Locate the cell with the specified text and output its [x, y] center coordinate. 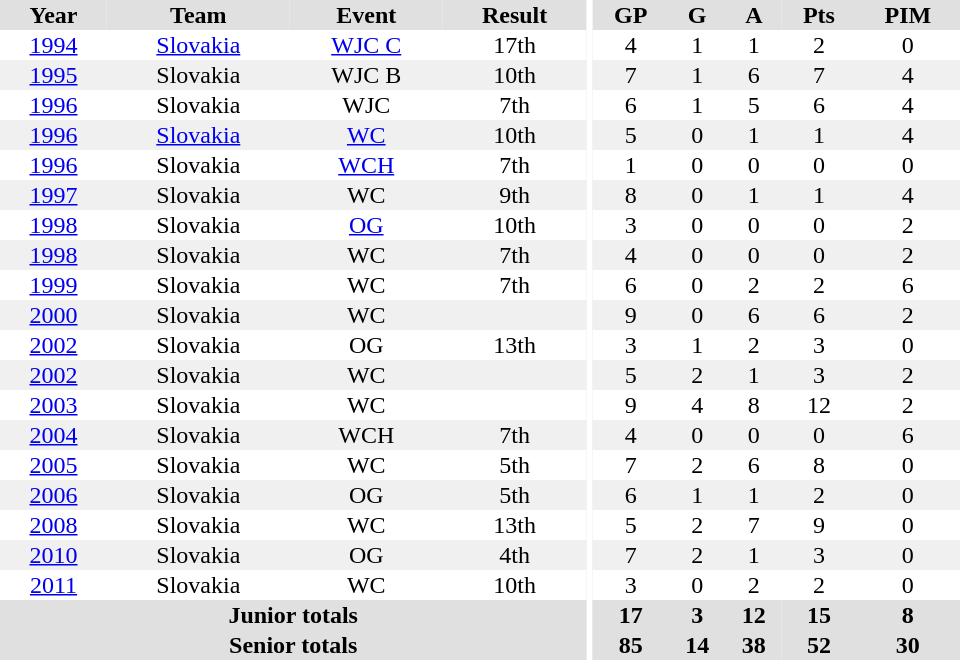
1995 [54, 75]
17 [631, 615]
Result [514, 15]
2004 [54, 435]
Year [54, 15]
14 [698, 645]
GP [631, 15]
WJC C [366, 45]
Junior totals [293, 615]
Pts [818, 15]
WJC B [366, 75]
Team [198, 15]
2010 [54, 555]
15 [818, 615]
52 [818, 645]
30 [908, 645]
1997 [54, 195]
9th [514, 195]
Event [366, 15]
38 [754, 645]
2005 [54, 465]
2011 [54, 585]
1999 [54, 285]
17th [514, 45]
Senior totals [293, 645]
2003 [54, 405]
PIM [908, 15]
WJC [366, 105]
G [698, 15]
2006 [54, 495]
4th [514, 555]
85 [631, 645]
A [754, 15]
2000 [54, 315]
2008 [54, 525]
1994 [54, 45]
